Identify which cell holds the provided text, then report its [X, Y] central coordinate. 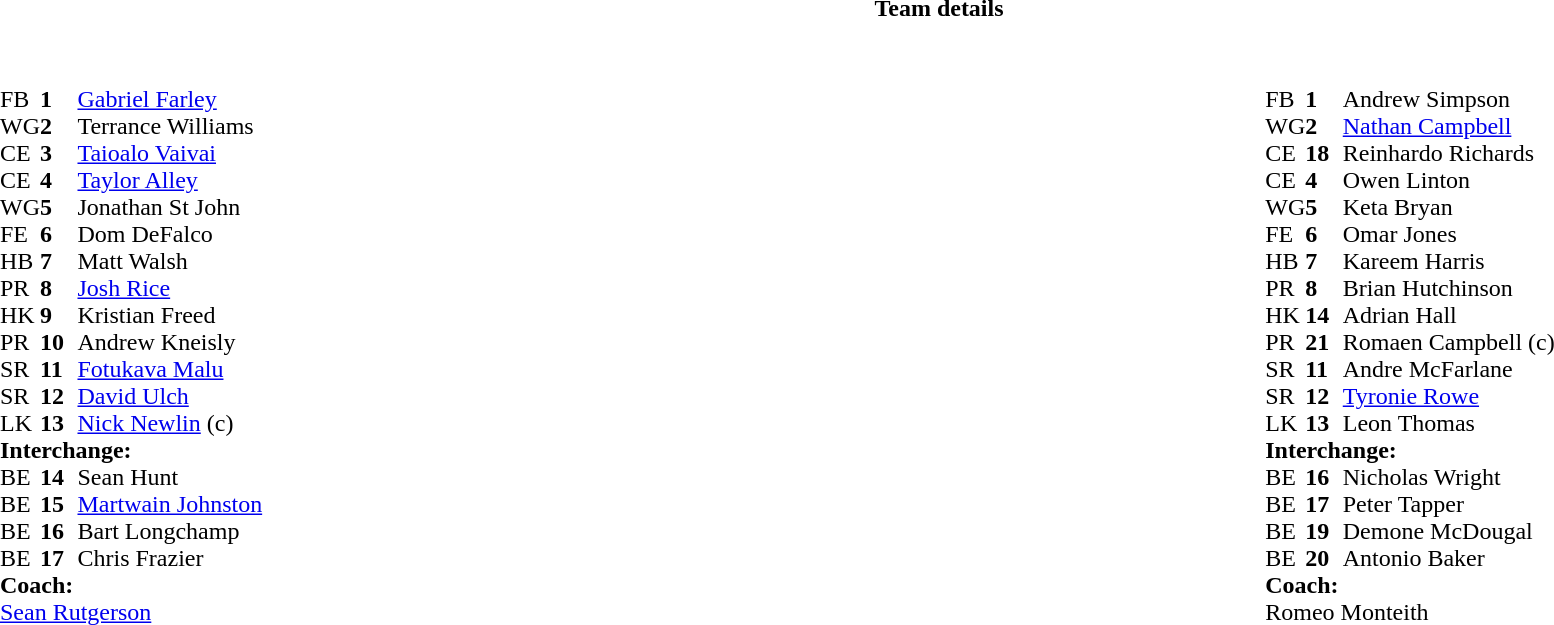
Andrew Kneisly [170, 342]
Terrance Williams [170, 126]
Martwain Johnston [170, 504]
Sean Hunt [170, 478]
21 [1324, 342]
18 [1324, 154]
10 [59, 342]
15 [59, 504]
Josh Rice [170, 288]
Dom DeFalco [170, 234]
9 [59, 316]
Gabriel Farley [170, 100]
Matt Walsh [170, 262]
3 [59, 154]
Bart Longchamp [170, 532]
19 [1324, 532]
Chris Frazier [170, 558]
Taioalo Vaivai [170, 154]
Kristian Freed [170, 316]
20 [1324, 558]
Taylor Alley [170, 180]
Fotukava Malu [170, 370]
Jonathan St John [170, 208]
Nick Newlin (c) [170, 424]
David Ulch [170, 396]
